Scan for the cell matching the given text and deliver its [X, Y] coordinate at center. 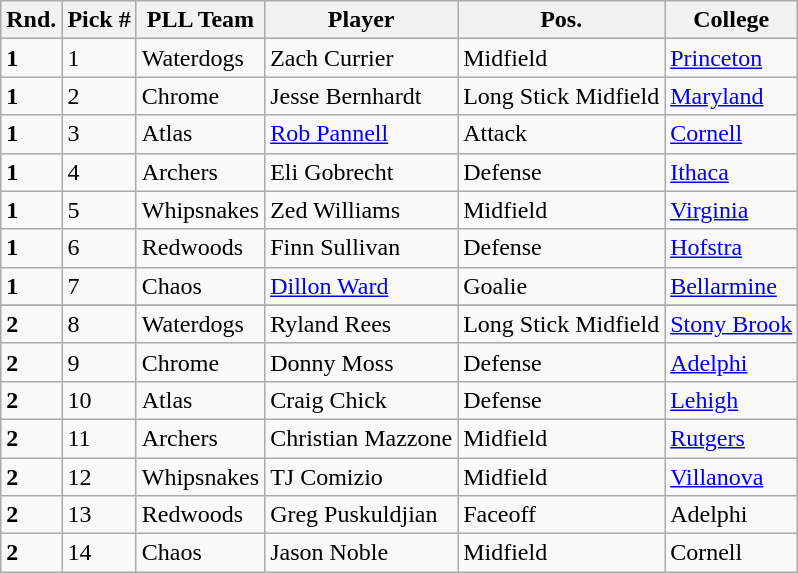
Jesse Bernhardt [362, 96]
11 [99, 438]
Maryland [732, 96]
Donny Moss [362, 362]
Ryland Rees [362, 324]
Christian Mazzone [362, 438]
3 [99, 134]
Princeton [732, 58]
PLL Team [200, 20]
8 [99, 324]
6 [99, 248]
Rnd. [32, 20]
Dillon Ward [362, 286]
Craig Chick [362, 400]
Stony Brook [732, 324]
Zach Currier [362, 58]
Pick # [99, 20]
Rob Pannell [362, 134]
TJ Comizio [362, 477]
Rutgers [732, 438]
Player [362, 20]
Greg Puskuldjian [362, 515]
9 [99, 362]
Bellarmine [732, 286]
Ithaca [732, 172]
7 [99, 286]
College [732, 20]
12 [99, 477]
13 [99, 515]
10 [99, 400]
Finn Sullivan [362, 248]
Attack [562, 134]
4 [99, 172]
Lehigh [732, 400]
Hofstra [732, 248]
Zed Williams [362, 210]
Goalie [562, 286]
Faceoff [562, 515]
Pos. [562, 20]
Eli Gobrecht [362, 172]
14 [99, 553]
Jason Noble [362, 553]
Villanova [732, 477]
Virginia [732, 210]
5 [99, 210]
